Locate the cell with the specified text and output its [X, Y] center coordinate. 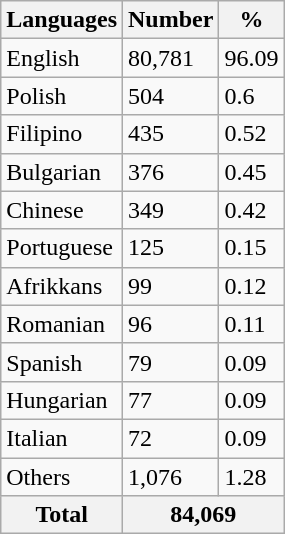
1,076 [171, 477]
125 [171, 248]
0.12 [252, 286]
0.52 [252, 134]
72 [171, 438]
Filipino [62, 134]
Total [62, 515]
English [62, 58]
376 [171, 172]
% [252, 20]
Hungarian [62, 400]
Others [62, 477]
96 [171, 324]
0.42 [252, 210]
0.11 [252, 324]
96.09 [252, 58]
0.15 [252, 248]
Spanish [62, 362]
504 [171, 96]
1.28 [252, 477]
Romanian [62, 324]
84,069 [204, 515]
0.6 [252, 96]
0.45 [252, 172]
Portuguese [62, 248]
99 [171, 286]
Number [171, 20]
349 [171, 210]
79 [171, 362]
77 [171, 400]
Afrikkans [62, 286]
80,781 [171, 58]
435 [171, 134]
Polish [62, 96]
Chinese [62, 210]
Languages [62, 20]
Bulgarian [62, 172]
Italian [62, 438]
